For the text-containing cell, return its midpoint in [x, y] coordinate format. 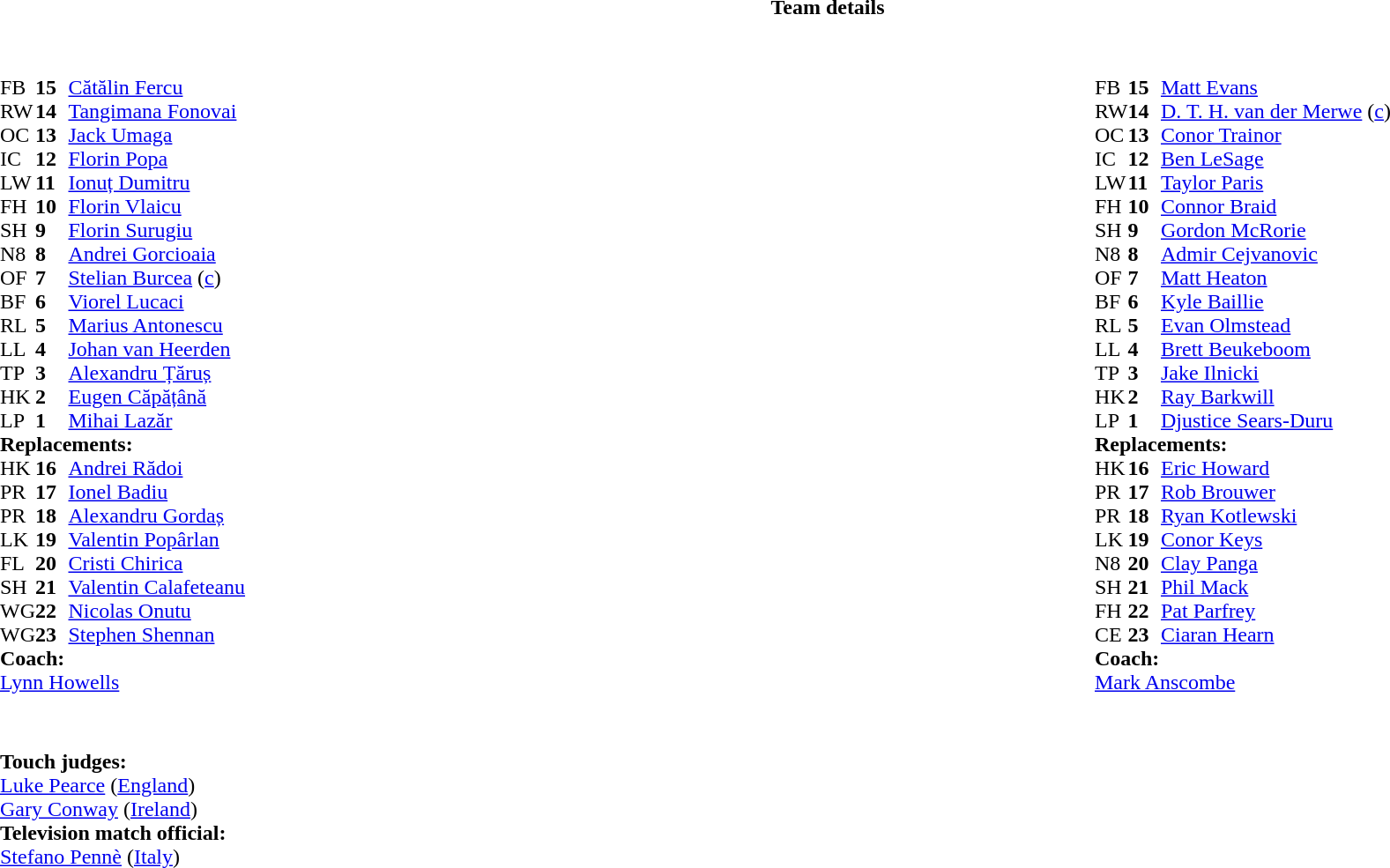
Coach: [123, 659]
Johan van Heerden [157, 349]
Valentin Calafeteanu [157, 587]
Tangimana Fonovai [157, 111]
Florin Surugiu [157, 231]
FL [18, 564]
Nicolas Onutu [157, 612]
Replacements: [123, 444]
Jack Umaga [157, 136]
Ionuț Dumitru [157, 183]
Lynn Howells [123, 682]
Ionel Badiu [157, 492]
Mihai Lazăr [157, 421]
Viorel Lucaci [157, 301]
Cătălin Fercu [157, 88]
Stephen Shennan [157, 634]
Andrei Gorcioaia [157, 254]
Valentin Popârlan [157, 539]
Florin Popa [157, 159]
Cristi Chirica [157, 564]
Andrei Rădoi [157, 469]
Stelian Burcea (c) [157, 278]
Eugen Căpățână [157, 397]
Marius Antonescu [157, 326]
Alexandru Țăruș [157, 374]
CE [1111, 634]
Alexandru Gordaș [157, 516]
Florin Vlaicu [157, 206]
